Output the (X, Y) coordinate of the center of the cell containing the given text.  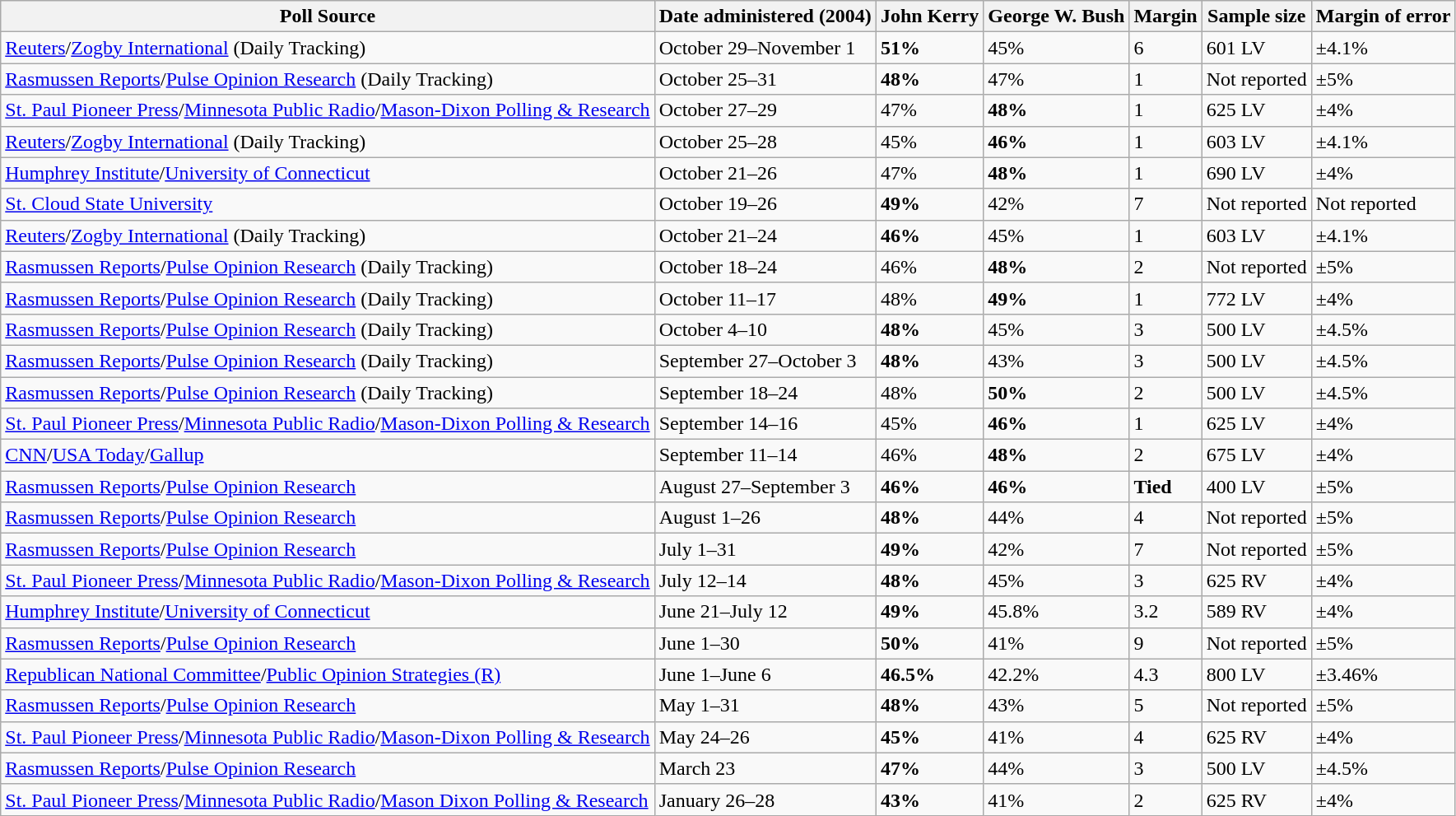
October 25–28 (765, 142)
400 LV (1256, 487)
Republican National Committee/Public Opinion Strategies (R) (328, 674)
St. Paul Pioneer Press/Minnesota Public Radio/Mason Dixon Polling & Research (328, 800)
September 18–24 (765, 393)
July 12–14 (765, 581)
45.8% (1057, 612)
42.2% (1057, 674)
May 1–31 (765, 706)
October 21–24 (765, 235)
October 27–29 (765, 110)
October 19–26 (765, 204)
August 1–26 (765, 518)
Margin (1165, 16)
9 (1165, 643)
4.3 (1165, 674)
September 11–14 (765, 455)
August 27–September 3 (765, 487)
October 18–24 (765, 267)
St. Cloud State University (328, 204)
690 LV (1256, 173)
June 1–30 (765, 643)
September 27–October 3 (765, 361)
3.2 (1165, 612)
Tied (1165, 487)
6 (1165, 48)
June 1–June 6 (765, 674)
October 11–17 (765, 298)
July 1–31 (765, 549)
May 24–26 (765, 737)
October 25–31 (765, 79)
January 26–28 (765, 800)
Date administered (2004) (765, 16)
589 RV (1256, 612)
5 (1165, 706)
Margin of error (1383, 16)
John Kerry (929, 16)
CNN/USA Today/Gallup (328, 455)
51% (929, 48)
October 29–November 1 (765, 48)
September 14–16 (765, 424)
800 LV (1256, 674)
46.5% (929, 674)
October 21–26 (765, 173)
George W. Bush (1057, 16)
601 LV (1256, 48)
Poll Source (328, 16)
Sample size (1256, 16)
June 21–July 12 (765, 612)
October 4–10 (765, 329)
±3.46% (1383, 674)
675 LV (1256, 455)
March 23 (765, 768)
772 LV (1256, 298)
